Locate the cell with the specified text and output its [X, Y] center coordinate. 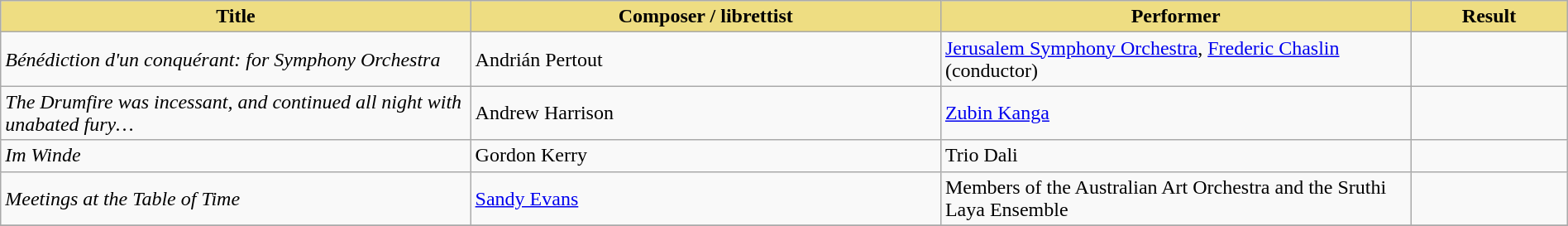
Members of the Australian Art Orchestra and the Sruthi Laya Ensemble [1175, 199]
Sandy Evans [705, 199]
Andrián Pertout [705, 60]
The Drumfire was incessant, and continued all night with unabated fury… [236, 113]
Result [1489, 17]
Performer [1175, 17]
Im Winde [236, 156]
Bénédiction d'un conquérant: for Symphony Orchestra [236, 60]
Gordon Kerry [705, 156]
Andrew Harrison [705, 113]
Meetings at the Table of Time [236, 199]
Composer / librettist [705, 17]
Trio Dali [1175, 156]
Zubin Kanga [1175, 113]
Jerusalem Symphony Orchestra, Frederic Chaslin (conductor) [1175, 60]
Title [236, 17]
